Find where the given text appears and provide that cell's center as (X, Y) coordinate. 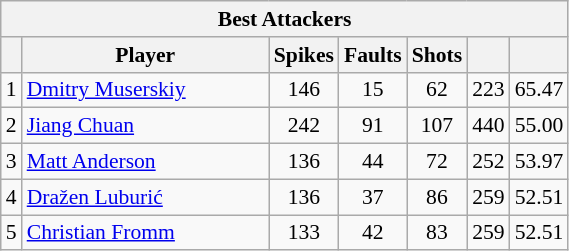
3 (12, 162)
440 (488, 126)
Spikes (304, 55)
Matt Anderson (146, 162)
83 (438, 233)
Faults (373, 55)
Player (146, 55)
133 (304, 233)
42 (373, 233)
Dražen Luburić (146, 197)
53.97 (540, 162)
91 (373, 126)
Best Attackers (285, 19)
55.00 (540, 126)
15 (373, 90)
72 (438, 162)
2 (12, 126)
86 (438, 197)
107 (438, 126)
62 (438, 90)
1 (12, 90)
Dmitry Muserskiy (146, 90)
5 (12, 233)
Christian Fromm (146, 233)
223 (488, 90)
4 (12, 197)
44 (373, 162)
252 (488, 162)
146 (304, 90)
37 (373, 197)
242 (304, 126)
Shots (438, 55)
Jiang Chuan (146, 126)
65.47 (540, 90)
